Find where the given text appears and provide that cell's center as [X, Y] coordinate. 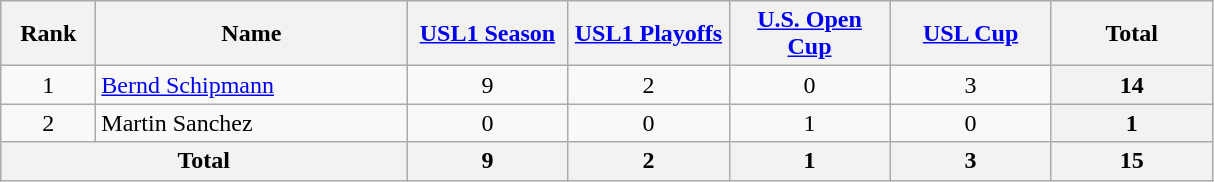
U.S. Open Cup [810, 34]
USL Cup [970, 34]
Martin Sanchez [252, 123]
Rank [48, 34]
USL1 Season [488, 34]
14 [1132, 85]
Bernd Schipmann [252, 85]
USL1 Playoffs [648, 34]
15 [1132, 161]
Name [252, 34]
